Extract the [X, Y] coordinate from the center of the cell holding the provided text.  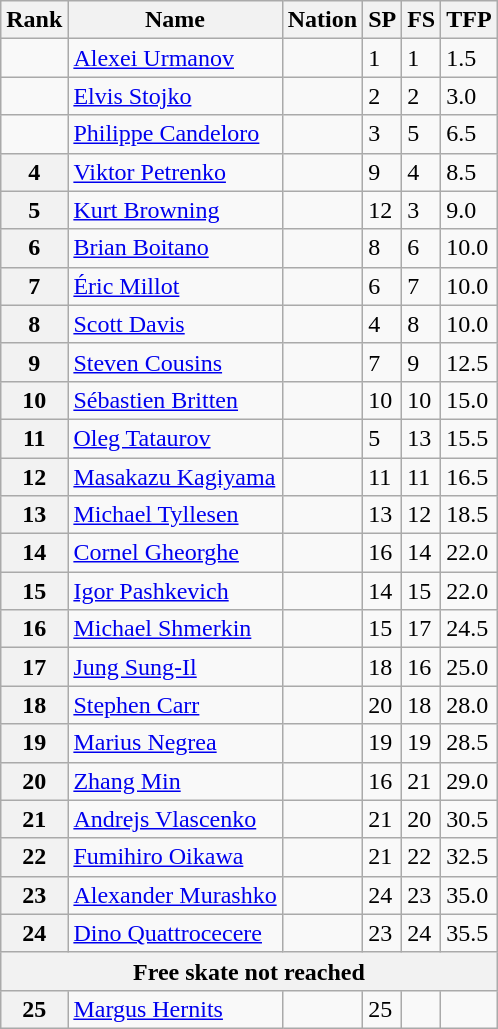
1.5 [469, 58]
SP [382, 20]
25.0 [469, 667]
Zhang Min [175, 781]
35.0 [469, 895]
Free skate not reached [249, 971]
Andrejs Vlascenko [175, 819]
FS [422, 20]
32.5 [469, 857]
Cornel Gheorghe [175, 553]
Viktor Petrenko [175, 172]
28.5 [469, 743]
Fumihiro Oikawa [175, 857]
Igor Pashkevich [175, 591]
Name [175, 20]
Alexander Murashko [175, 895]
Rank [34, 20]
TFP [469, 20]
3.0 [469, 96]
Michael Tyllesen [175, 515]
Stephen Carr [175, 705]
15.5 [469, 438]
9.0 [469, 210]
Steven Cousins [175, 362]
Masakazu Kagiyama [175, 477]
Dino Quattrocecere [175, 933]
16.5 [469, 477]
6.5 [469, 134]
Alexei Urmanov [175, 58]
12.5 [469, 362]
Scott Davis [175, 324]
24.5 [469, 629]
Sébastien Britten [175, 400]
15.0 [469, 400]
Nation [322, 20]
28.0 [469, 705]
29.0 [469, 781]
8.5 [469, 172]
Michael Shmerkin [175, 629]
Éric Millot [175, 286]
Brian Boitano [175, 248]
Elvis Stojko [175, 96]
Jung Sung-Il [175, 667]
Kurt Browning [175, 210]
Philippe Candeloro [175, 134]
30.5 [469, 819]
35.5 [469, 933]
18.5 [469, 515]
Oleg Tataurov [175, 438]
Margus Hernits [175, 1009]
Marius Negrea [175, 743]
